For the text-containing cell, return its midpoint in [x, y] coordinate format. 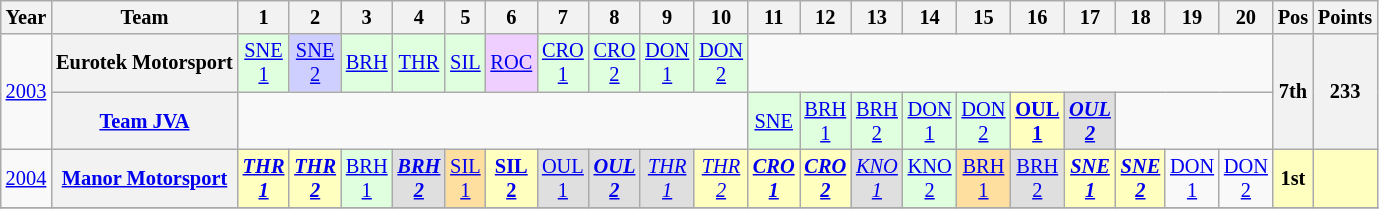
4 [420, 17]
Pos [1293, 17]
10 [721, 17]
KNO1 [877, 178]
9 [667, 17]
SIL [465, 63]
KNO2 [930, 178]
2 [315, 17]
3 [367, 17]
233 [1345, 92]
Manor Motorsport [144, 178]
14 [930, 17]
7 [563, 17]
SIL2 [511, 178]
2004 [26, 178]
1 [264, 17]
8 [615, 17]
20 [1246, 17]
19 [1192, 17]
2003 [26, 92]
18 [1140, 17]
BRH [367, 63]
SIL1 [465, 178]
Team JVA [144, 121]
13 [877, 17]
Team [144, 17]
Year [26, 17]
Points [1345, 17]
16 [1037, 17]
ROC [511, 63]
17 [1090, 17]
THR [420, 63]
15 [984, 17]
SNE [774, 121]
5 [465, 17]
11 [774, 17]
12 [826, 17]
1st [1293, 178]
6 [511, 17]
7th [1293, 92]
Eurotek Motorsport [144, 63]
